Pinpoint the cell where the given text exists, returning its [X, Y] midpoint coordinate. 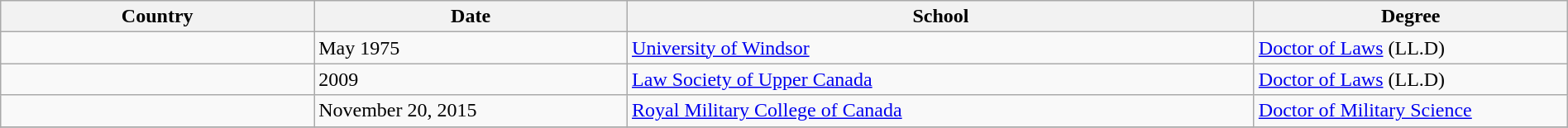
Doctor of Military Science [1411, 111]
Country [157, 17]
Date [471, 17]
November 20, 2015 [471, 111]
2009 [471, 79]
May 1975 [471, 48]
Degree [1411, 17]
School [941, 17]
Royal Military College of Canada [941, 111]
Law Society of Upper Canada [941, 79]
University of Windsor [941, 48]
